For the text-containing cell, return its midpoint in (x, y) coordinate format. 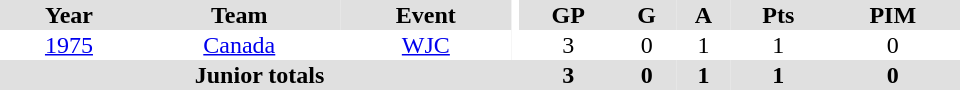
G (646, 15)
A (704, 15)
Event (426, 15)
Year (69, 15)
Pts (778, 15)
Canada (240, 45)
PIM (893, 15)
Junior totals (260, 75)
WJC (426, 45)
Team (240, 15)
GP (568, 15)
1975 (69, 45)
